Identify which cell holds the provided text, then report its [x, y] central coordinate. 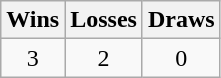
2 [104, 58]
Wins [33, 20]
0 [181, 58]
3 [33, 58]
Draws [181, 20]
Losses [104, 20]
